Locate the cell with the specified text and output its (x, y) center coordinate. 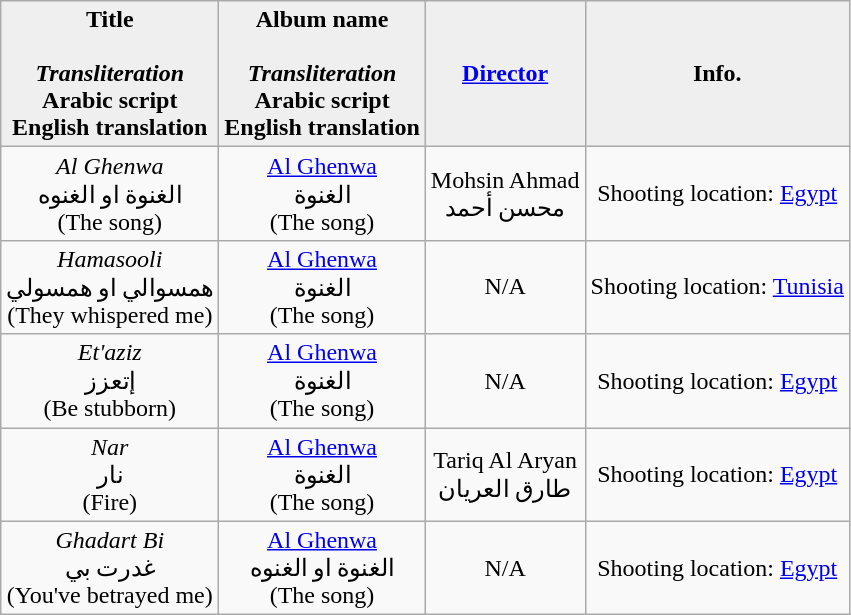
Shooting location: Tunisia (717, 287)
Mohsin Ahmadمحسن أحمد (505, 194)
Tariq Al Aryanطارق العريان (505, 475)
Ghadart Biغدرت بي(You've betrayed me) (110, 568)
Hamasooliهمسوالي او همسولي(They whispered me) (110, 287)
TitleTransliterationArabic scriptEnglish translation (110, 74)
Narنار(Fire) (110, 475)
Album nameTransliterationArabic scriptEnglish translation (322, 74)
Et'azizإتعزز(Be stubborn) (110, 381)
Info. (717, 74)
Director (505, 74)
